From the cell containing the given text, extract its center point as [X, Y] coordinate. 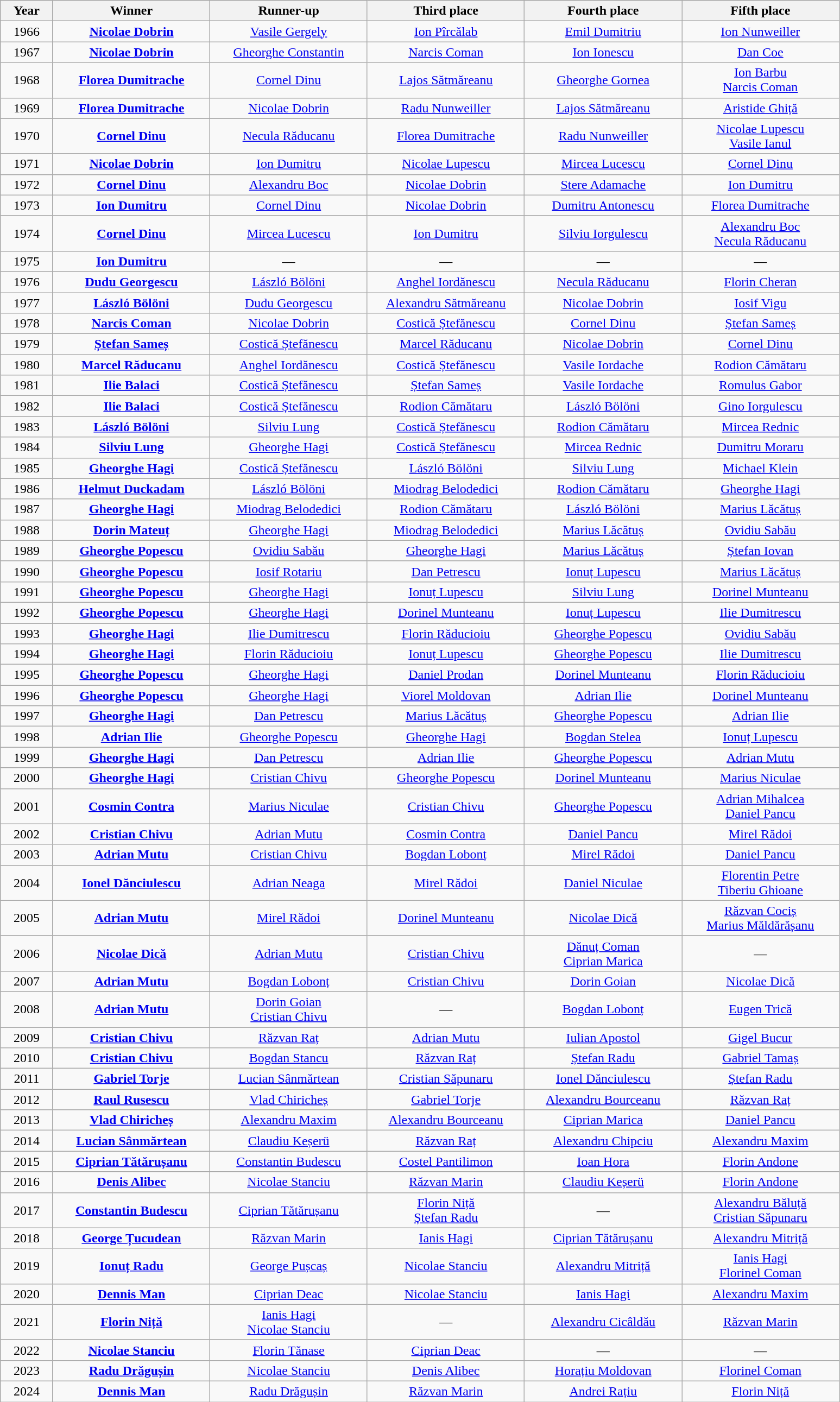
Gheorghe Gornea [603, 80]
Alexandru Sătmăreanu [446, 302]
1991 [27, 592]
1968 [27, 80]
Dănuț ComanCiprian Marica [603, 953]
2012 [27, 1100]
1966 [27, 31]
2015 [27, 1161]
1970 [27, 136]
2000 [27, 778]
1978 [27, 324]
Horațiu Moldovan [603, 1371]
1987 [27, 509]
1980 [27, 365]
2002 [27, 834]
Ion Nunweiller [761, 31]
Bogdan Stelea [603, 737]
1979 [27, 344]
Alexandru Cicâldău [603, 1322]
Iosif Vigu [761, 302]
George Țucudean [131, 1238]
Ștefan Iovan [761, 551]
Florentin PetreTiberiu Ghioane [761, 883]
Florinel Coman [761, 1371]
2017 [27, 1210]
1988 [27, 530]
Dumitru Moraru [761, 447]
1994 [27, 654]
2006 [27, 953]
Ion Ionescu [603, 52]
Dumitru Antonescu [603, 205]
1967 [27, 52]
Helmut Duckadam [131, 489]
Cristian Săpunaru [446, 1079]
Third place [446, 11]
1983 [27, 427]
1993 [27, 634]
2014 [27, 1141]
Ion BarbuNarcis Coman [761, 80]
1996 [27, 696]
2020 [27, 1294]
Ianis HagiNicolae Stanciu [289, 1322]
Fourth place [603, 11]
Costel Pantilimon [446, 1161]
2009 [27, 1038]
Alexandru BocNecula Răducanu [761, 233]
2024 [27, 1391]
Dorin Mateuț [131, 530]
Florin Tănase [289, 1350]
Ianis HagiFlorinel Coman [761, 1266]
2004 [27, 883]
Florin Cheran [761, 282]
Stere Adamache [603, 185]
Dorin Goian Cristian Chivu [289, 1009]
Iosif Rotariu [289, 571]
1986 [27, 489]
Daniel Prodan [446, 675]
1976 [27, 282]
Gheorghe Constantin [289, 52]
2023 [27, 1371]
1975 [27, 261]
Romulus Gabor [761, 386]
Adrian Neaga [289, 883]
2011 [27, 1079]
Gino Iorgulescu [761, 406]
1999 [27, 757]
1989 [27, 551]
Dan Coe [761, 52]
1984 [27, 447]
Iulian Apostol [603, 1038]
2019 [27, 1266]
1971 [27, 164]
1982 [27, 406]
Dorin Goian [603, 981]
Year [27, 11]
Viorel Moldovan [446, 696]
Alexandru Boc [289, 185]
Nicolae LupescuVasile Ianul [761, 136]
2005 [27, 918]
Winner [131, 11]
2007 [27, 981]
Fifth place [761, 11]
2001 [27, 806]
2003 [27, 855]
Vasile Gergely [289, 31]
1985 [27, 468]
Andrei Rațiu [603, 1391]
Aristide Ghiță [761, 108]
Adrian MihalceaDaniel Pancu [761, 806]
1990 [27, 571]
1981 [27, 386]
Silviu Iorgulescu [603, 233]
Eugen Trică [761, 1009]
Gabriel Tamaș [761, 1058]
Ion Pîrcălab [446, 31]
George Pușcaș [289, 1266]
Răzvan CocișMarius Măldărășanu [761, 918]
Alexandru Băluță Cristian Săpunaru [761, 1210]
Ionuț Radu [131, 1266]
Bogdan Stancu [289, 1058]
1972 [27, 185]
Michael Klein [761, 468]
1974 [27, 233]
Gigel Bucur [761, 1038]
1995 [27, 675]
Florin Niță Ștefan Radu [446, 1210]
Raul Rusescu [131, 1100]
2010 [27, 1058]
Runner-up [289, 11]
1969 [27, 108]
Ioan Hora [603, 1161]
2018 [27, 1238]
Nicolae Lupescu [446, 164]
2016 [27, 1182]
2021 [27, 1322]
2022 [27, 1350]
Emil Dumitriu [603, 31]
2013 [27, 1120]
Daniel Niculae [603, 883]
Alexandru Chipciu [603, 1141]
1997 [27, 716]
1977 [27, 302]
1998 [27, 737]
2008 [27, 1009]
1973 [27, 205]
1992 [27, 612]
Ciprian Marica [603, 1120]
